Extract the (X, Y) coordinate from the center of the cell holding the provided text.  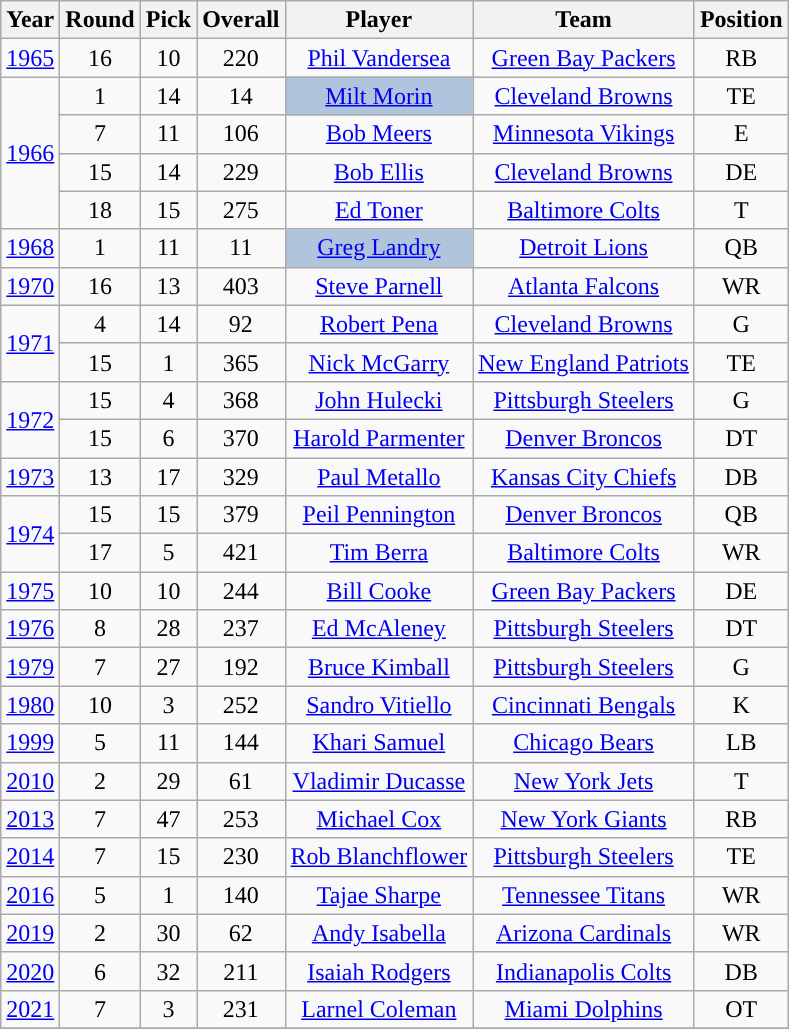
Milt Morin (379, 96)
1974 (30, 534)
329 (241, 477)
1965 (30, 58)
28 (168, 629)
1975 (30, 591)
Atlanta Falcons (584, 286)
1971 (30, 343)
32 (168, 971)
Team (584, 20)
403 (241, 286)
61 (241, 781)
Robert Pena (379, 324)
Position (741, 20)
Round (100, 20)
OT (741, 1009)
211 (241, 971)
Nick McGarry (379, 362)
Paul Metallo (379, 477)
Chicago Bears (584, 743)
Andy Isabella (379, 933)
Year (30, 20)
1980 (30, 705)
John Hulecki (379, 400)
Sandro Vitiello (379, 705)
Phil Vandersea (379, 58)
2013 (30, 819)
Cincinnati Bengals (584, 705)
Peil Pennington (379, 515)
1970 (30, 286)
Isaiah Rodgers (379, 971)
Tajae Sharpe (379, 895)
New York Giants (584, 819)
144 (241, 743)
1973 (30, 477)
230 (241, 857)
2021 (30, 1009)
8 (100, 629)
Detroit Lions (584, 248)
Miami Dolphins (584, 1009)
62 (241, 933)
LB (741, 743)
1976 (30, 629)
1966 (30, 153)
1999 (30, 743)
Pick (168, 20)
Player (379, 20)
2010 (30, 781)
2019 (30, 933)
365 (241, 362)
92 (241, 324)
E (741, 134)
253 (241, 819)
370 (241, 438)
2016 (30, 895)
Tennessee Titans (584, 895)
252 (241, 705)
New York Jets (584, 781)
Larnel Coleman (379, 1009)
K (741, 705)
1968 (30, 248)
Steve Parnell (379, 286)
237 (241, 629)
2014 (30, 857)
Michael Cox (379, 819)
275 (241, 210)
220 (241, 58)
Bruce Kimball (379, 667)
Kansas City Chiefs (584, 477)
29 (168, 781)
231 (241, 1009)
Ed McAleney (379, 629)
New England Patriots (584, 362)
Bob Meers (379, 134)
1979 (30, 667)
229 (241, 172)
Rob Blanchflower (379, 857)
Greg Landry (379, 248)
379 (241, 515)
Vladimir Ducasse (379, 781)
Bill Cooke (379, 591)
106 (241, 134)
140 (241, 895)
27 (168, 667)
2020 (30, 971)
30 (168, 933)
18 (100, 210)
Tim Berra (379, 553)
421 (241, 553)
Overall (241, 20)
Harold Parmenter (379, 438)
47 (168, 819)
Minnesota Vikings (584, 134)
Arizona Cardinals (584, 933)
Bob Ellis (379, 172)
Ed Toner (379, 210)
1972 (30, 419)
Khari Samuel (379, 743)
Indianapolis Colts (584, 971)
192 (241, 667)
368 (241, 400)
244 (241, 591)
